Provide the (X, Y) coordinate of the cell's center where the given text is located.  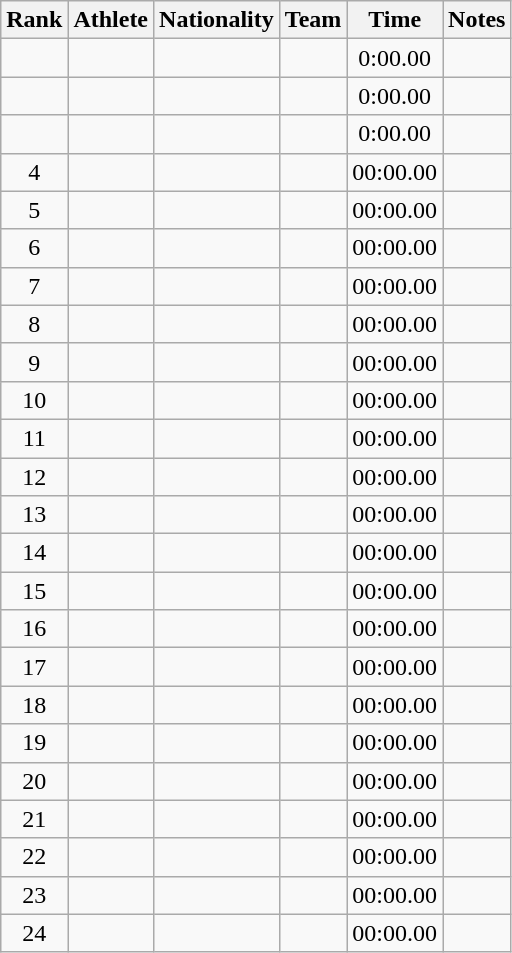
13 (34, 515)
Athlete (111, 20)
16 (34, 629)
8 (34, 324)
Team (313, 20)
19 (34, 743)
Rank (34, 20)
18 (34, 705)
7 (34, 286)
10 (34, 400)
12 (34, 477)
Notes (477, 20)
15 (34, 591)
5 (34, 210)
21 (34, 819)
14 (34, 553)
20 (34, 781)
4 (34, 172)
9 (34, 362)
6 (34, 248)
Time (395, 20)
17 (34, 667)
23 (34, 895)
22 (34, 857)
11 (34, 438)
24 (34, 933)
Nationality (217, 20)
